Detect which cell encompasses the target text, then output its [X, Y] center coordinate. 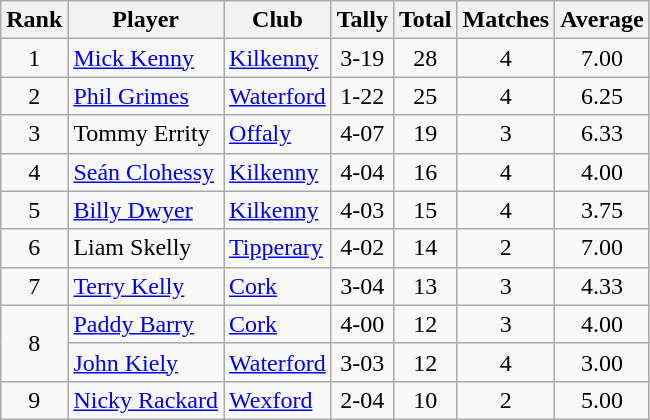
Tommy Errity [146, 134]
5.00 [602, 400]
Wexford [278, 400]
4-07 [362, 134]
Tipperary [278, 248]
Nicky Rackard [146, 400]
15 [425, 210]
Player [146, 20]
14 [425, 248]
Seán Clohessy [146, 172]
10 [425, 400]
1 [34, 58]
Club [278, 20]
Terry Kelly [146, 286]
Liam Skelly [146, 248]
19 [425, 134]
3-03 [362, 362]
9 [34, 400]
John Kiely [146, 362]
5 [34, 210]
4-00 [362, 324]
Paddy Barry [146, 324]
Tally [362, 20]
8 [34, 343]
6 [34, 248]
3.00 [602, 362]
2-04 [362, 400]
Billy Dwyer [146, 210]
25 [425, 96]
6.33 [602, 134]
Mick Kenny [146, 58]
Matches [506, 20]
28 [425, 58]
4-02 [362, 248]
Phil Grimes [146, 96]
16 [425, 172]
7 [34, 286]
6.25 [602, 96]
3-04 [362, 286]
3-19 [362, 58]
4.33 [602, 286]
13 [425, 286]
4-03 [362, 210]
Average [602, 20]
Total [425, 20]
4-04 [362, 172]
Rank [34, 20]
Offaly [278, 134]
1-22 [362, 96]
3.75 [602, 210]
